Scan for the cell matching the given text and deliver its (x, y) coordinate at center. 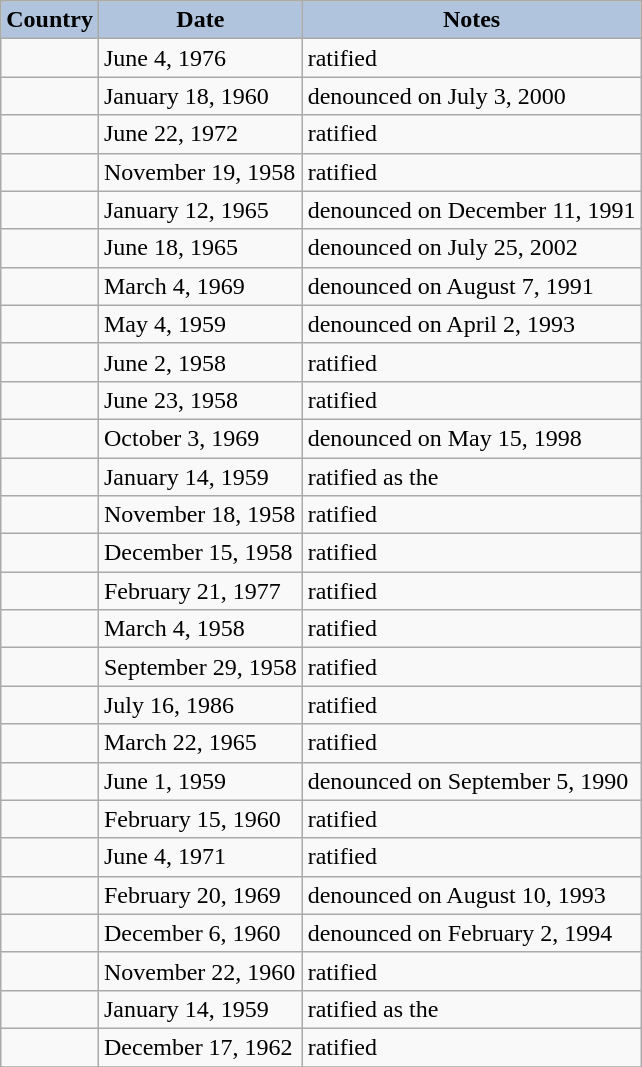
June 4, 1971 (200, 857)
denounced on July 25, 2002 (472, 248)
denounced on August 10, 1993 (472, 895)
Notes (472, 20)
Date (200, 20)
January 18, 1960 (200, 96)
November 19, 1958 (200, 172)
February 21, 1977 (200, 591)
March 4, 1958 (200, 629)
denounced on July 3, 2000 (472, 96)
June 22, 1972 (200, 134)
denounced on May 15, 1998 (472, 438)
Country (50, 20)
January 12, 1965 (200, 210)
denounced on September 5, 1990 (472, 781)
September 29, 1958 (200, 667)
October 3, 1969 (200, 438)
July 16, 1986 (200, 705)
November 22, 1960 (200, 971)
June 23, 1958 (200, 400)
February 15, 1960 (200, 819)
denounced on April 2, 1993 (472, 324)
denounced on August 7, 1991 (472, 286)
June 18, 1965 (200, 248)
December 6, 1960 (200, 933)
June 1, 1959 (200, 781)
denounced on February 2, 1994 (472, 933)
December 17, 1962 (200, 1047)
February 20, 1969 (200, 895)
December 15, 1958 (200, 553)
May 4, 1959 (200, 324)
March 4, 1969 (200, 286)
June 4, 1976 (200, 58)
March 22, 1965 (200, 743)
denounced on December 11, 1991 (472, 210)
June 2, 1958 (200, 362)
November 18, 1958 (200, 515)
